Scan for the cell matching the given text and deliver its (X, Y) coordinate at center. 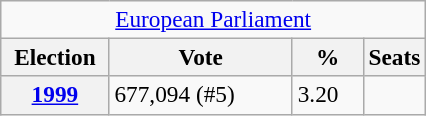
Vote (200, 57)
677,094 (#5) (200, 95)
European Parliament (214, 19)
1999 (55, 95)
Election (55, 57)
% (328, 57)
Seats (394, 57)
3.20 (328, 95)
